Capture the cell that displays the provided text and extract its [X, Y] central coordinate. 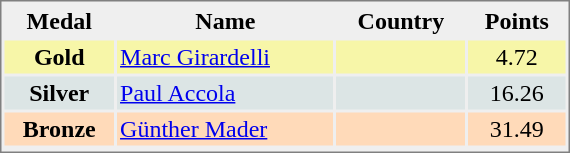
Gold [59, 56]
Name [226, 20]
Points [516, 20]
Günther Mader [226, 128]
Country [402, 20]
Paul Accola [226, 92]
Bronze [59, 128]
Marc Girardelli [226, 56]
16.26 [516, 92]
Medal [59, 20]
Silver [59, 92]
4.72 [516, 56]
31.49 [516, 128]
